Capture the cell that displays the provided text and extract its (X, Y) central coordinate. 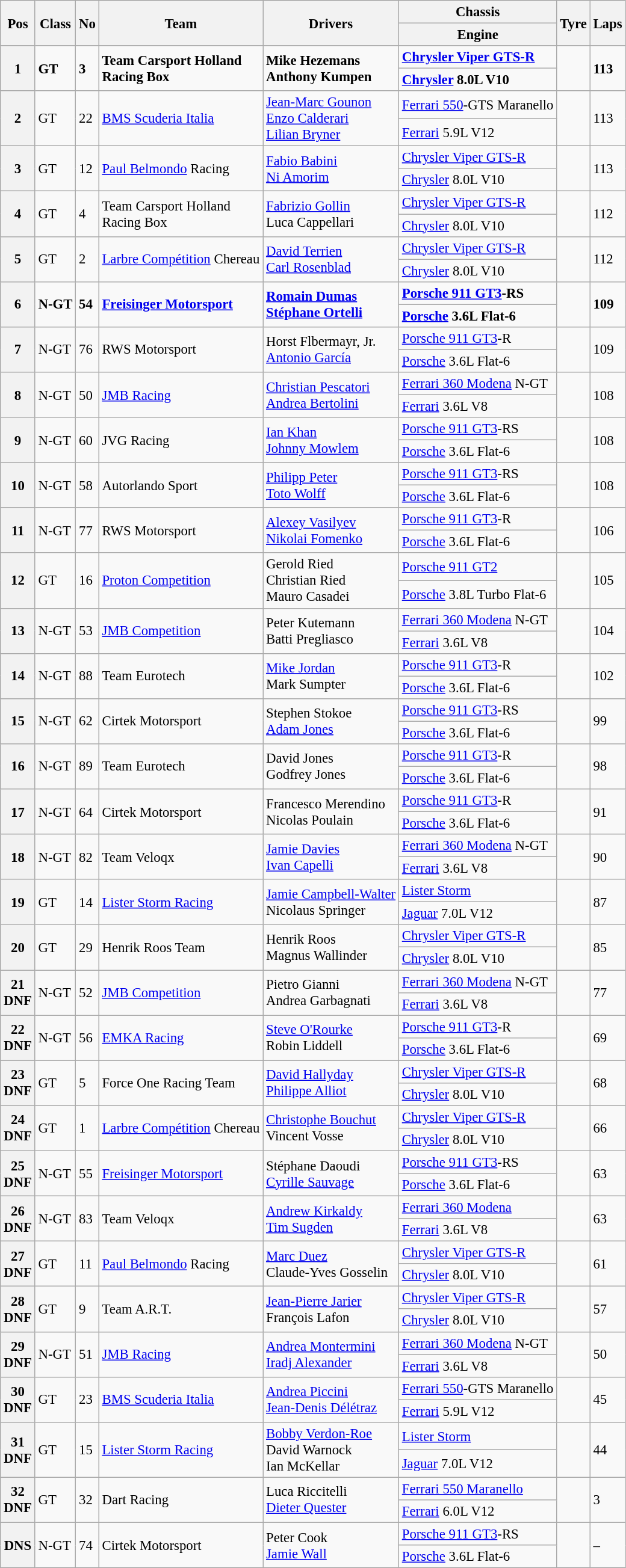
Drivers (331, 23)
Porsche 911 GT2 (477, 567)
28DNF (18, 1309)
45 (608, 1399)
Peter Kutemann Batti Pregliasco (331, 630)
23DNF (18, 1083)
69 (608, 1038)
74 (87, 1545)
91 (608, 812)
Ferrari 360 Modena (477, 1208)
EMKA Racing (181, 1038)
Philipp Peter Toto Wolff (331, 485)
Gerold Ried Christian Ried Mauro Casadei (331, 581)
21DNF (18, 992)
82 (87, 856)
Henrik Roos Magnus Wallinder (331, 948)
Tyre (573, 23)
Fabio Babini Ni Amorim (331, 168)
Jean-Pierre Jarier François Lafon (331, 1309)
Class (55, 23)
Fabrizio Gollin Luca Cappellari (331, 214)
53 (87, 630)
31DNF (18, 1450)
– (608, 1545)
56 (87, 1038)
85 (608, 948)
102 (608, 676)
Horst Flbermayr, Jr. Antonio García (331, 350)
6 (18, 304)
27DNF (18, 1264)
88 (87, 676)
Dart Racing (181, 1500)
DNS (18, 1545)
17 (18, 812)
55 (87, 1173)
Romain Dumas Stéphane Ortelli (331, 304)
64 (87, 812)
Autorlando Sport (181, 485)
David Hallyday Philippe Alliot (331, 1083)
23 (87, 1399)
30DNF (18, 1399)
52 (87, 992)
Marc Duez Claude-Yves Gosselin (331, 1264)
Henrik Roos Team (181, 948)
Pos (18, 23)
51 (87, 1354)
32 (87, 1500)
Mike Hezemans Anthony Kumpen (331, 69)
8 (18, 395)
Steve O'Rourke Robin Liddell (331, 1038)
22 (87, 118)
18 (18, 856)
Andrew Kirkaldy Tim Sugden (331, 1219)
Pietro Gianni Andrea Garbagnati (331, 992)
JVG Racing (181, 440)
Francesco Merendino Nicolas Poulain (331, 812)
Peter Cook Jamie Wall (331, 1545)
104 (608, 630)
Andrea Piccini Jean-Denis Délétraz (331, 1399)
Porsche 3.8L Turbo Flat-6 (477, 594)
19 (18, 902)
Ferrari 550 Maranello (477, 1489)
Team (181, 23)
90 (608, 856)
66 (608, 1128)
89 (87, 766)
24DNF (18, 1128)
87 (608, 902)
Ian Khan Johnny Mowlem (331, 440)
32DNF (18, 1500)
29 (87, 948)
Ferrari 6.0L V12 (477, 1511)
106 (608, 530)
76 (87, 350)
David Terrien Carl Rosenblad (331, 259)
7 (18, 350)
Team A.R.T. (181, 1309)
26DNF (18, 1219)
Stephen Stokoe Adam Jones (331, 722)
29DNF (18, 1354)
Jean-Marc Gounon Enzo Calderari Lilian Bryner (331, 118)
Luca Riccitelli Dieter Quester (331, 1500)
60 (87, 440)
Christophe Bouchut Vincent Vosse (331, 1128)
54 (87, 304)
Proton Competition (181, 581)
Force One Racing Team (181, 1083)
20 (18, 948)
Christian Pescatori Andrea Bertolini (331, 395)
13 (18, 630)
David Jones Godfrey Jones (331, 766)
58 (87, 485)
No (87, 23)
61 (608, 1264)
Chassis (477, 12)
Alexey Vasilyev Nikolai Fomenko (331, 530)
83 (87, 1219)
68 (608, 1083)
Engine (477, 35)
25DNF (18, 1173)
105 (608, 581)
99 (608, 722)
Stéphane Daoudi Cyrille Sauvage (331, 1173)
22DNF (18, 1038)
Jamie Campbell-Walter Nicolaus Springer (331, 902)
Laps (608, 23)
62 (87, 722)
10 (18, 485)
Jamie Davies Ivan Capelli (331, 856)
57 (608, 1309)
98 (608, 766)
44 (608, 1450)
Andrea Montermini Iradj Alexander (331, 1354)
Mike Jordan Mark Sumpter (331, 676)
Bobby Verdon-Roe David Warnock Ian McKellar (331, 1450)
